Return [X, Y] of the center of cell containing provided text 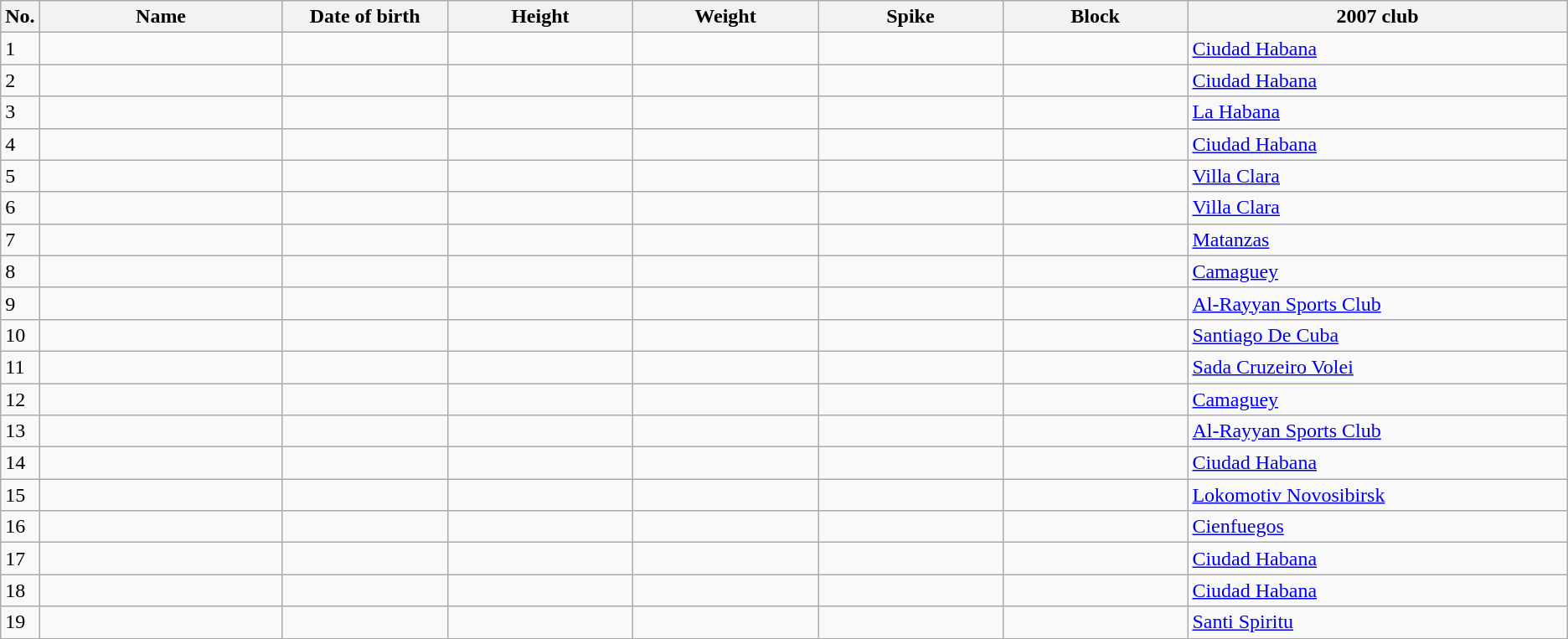
14 [20, 463]
1 [20, 49]
Sada Cruzeiro Volei [1377, 367]
Santiago De Cuba [1377, 335]
Date of birth [365, 17]
13 [20, 431]
19 [20, 622]
18 [20, 590]
Name [161, 17]
15 [20, 495]
Block [1096, 17]
3 [20, 112]
Lokomotiv Novosibirsk [1377, 495]
Santi Spiritu [1377, 622]
2 [20, 80]
12 [20, 399]
8 [20, 271]
Height [539, 17]
17 [20, 559]
6 [20, 208]
16 [20, 527]
2007 club [1377, 17]
No. [20, 17]
4 [20, 144]
7 [20, 240]
11 [20, 367]
La Habana [1377, 112]
Spike [911, 17]
9 [20, 303]
10 [20, 335]
5 [20, 176]
Matanzas [1377, 240]
Cienfuegos [1377, 527]
Weight [725, 17]
